Scan for the cell matching the given text and deliver its (X, Y) coordinate at center. 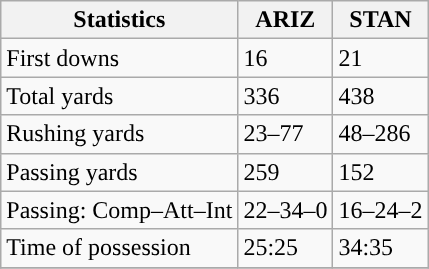
22–34–0 (286, 210)
25:25 (286, 248)
Total yards (120, 96)
ARIZ (286, 20)
First downs (120, 58)
438 (380, 96)
21 (380, 58)
Passing yards (120, 172)
16–24–2 (380, 210)
16 (286, 58)
Passing: Comp–Att–Int (120, 210)
23–77 (286, 134)
259 (286, 172)
34:35 (380, 248)
336 (286, 96)
Statistics (120, 20)
Rushing yards (120, 134)
STAN (380, 20)
Time of possession (120, 248)
152 (380, 172)
48–286 (380, 134)
